Locate the cell with the specified text and output its [x, y] center coordinate. 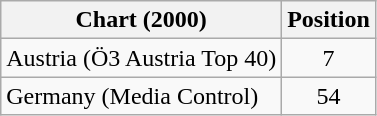
7 [329, 58]
Austria (Ö3 Austria Top 40) [142, 58]
54 [329, 96]
Position [329, 20]
Chart (2000) [142, 20]
Germany (Media Control) [142, 96]
